Provide the [x, y] coordinate of the cell's center where the given text is located.  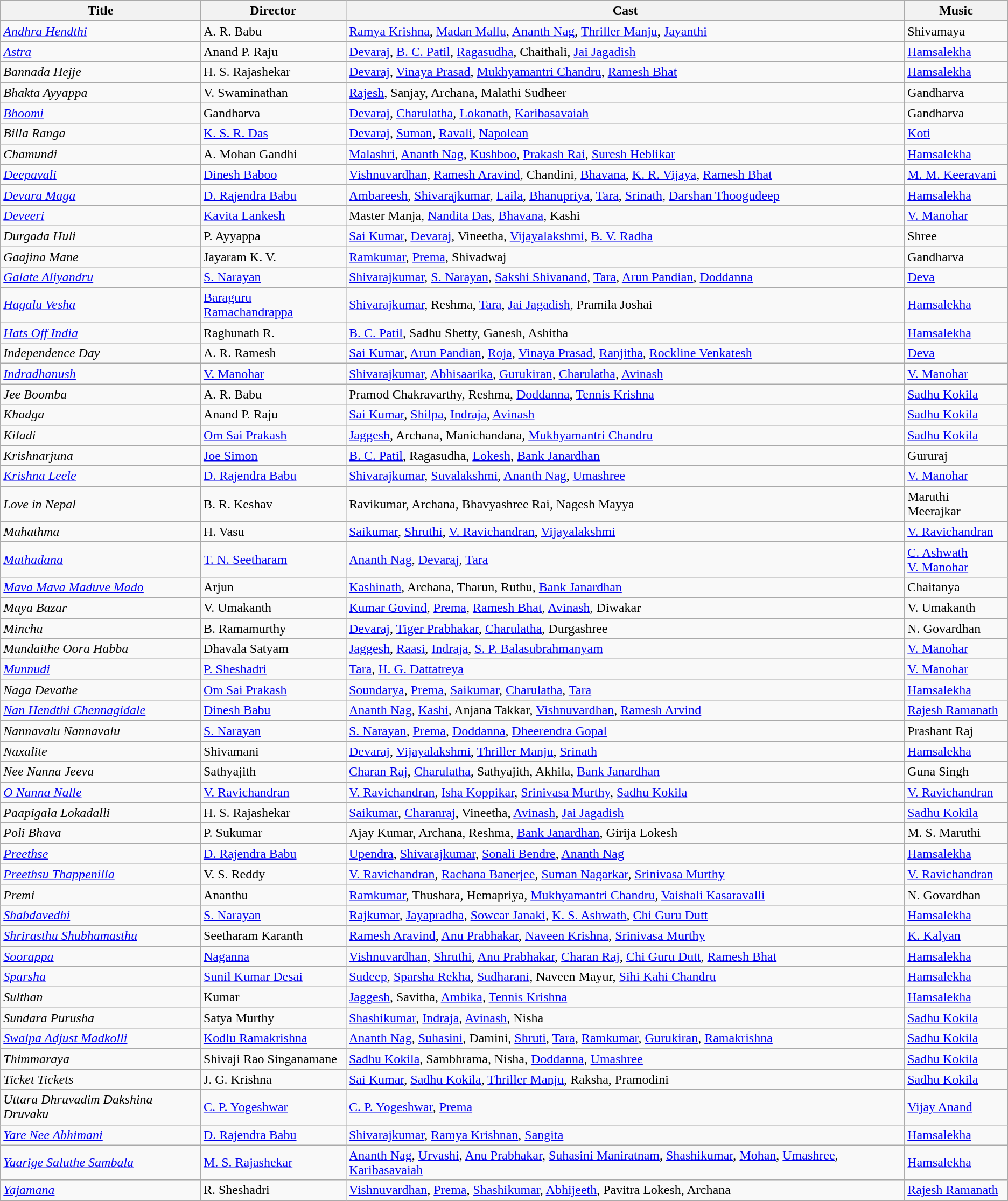
Rajkumar, Jayapradha, Sowcar Janaki, K. S. Ashwath, Chi Guru Dutt [625, 915]
C. P. Yogeshwar [273, 1107]
Ticket Tickets [101, 1079]
Love in Nepal [101, 504]
Jaggesh, Archana, Manichandana, Mukhyamantri Chandru [625, 435]
Sathyajith [273, 772]
V. S. Reddy [273, 874]
Jee Boomba [101, 394]
Shabdavedhi [101, 915]
Poli Bhava [101, 833]
Chamundi [101, 154]
V. Ravichandran, Rachana Banerjee, Suman Nagarkar, Srinivasa Murthy [625, 874]
Pramod Chakravarthy, Reshma, Doddanna, Tennis Krishna [625, 394]
Mava Mava Maduve Mado [101, 587]
Seetharam Karanth [273, 935]
Dhavala Satyam [273, 649]
Ambareesh, Shivarajkumar, Laila, Bhanupriya, Tara, Srinath, Darshan Thoogudeep [625, 195]
Munnudi [101, 669]
B. Ramamurthy [273, 629]
Sudeep, Sparsha Rekha, Sudharani, Naveen Mayur, Sihi Kahi Chandru [625, 977]
Devaraj, Tiger Prabhakar, Charulatha, Durgashree [625, 629]
K. S. R. Das [273, 134]
Kashinath, Archana, Tharun, Ruthu, Bank Janardhan [625, 587]
B. C. Patil, Sadhu Shetty, Ganesh, Ashitha [625, 333]
Music [956, 11]
C. P. Yogeshwar, Prema [625, 1107]
Saikumar, Charanraj, Vineetha, Avinash, Jai Jagadish [625, 813]
Indradhanush [101, 374]
P. Sukumar [273, 833]
Hats Off India [101, 333]
Khadga [101, 415]
A. R. Ramesh [273, 353]
Upendra, Shivarajkumar, Sonali Bendre, Ananth Nag [625, 854]
Sparsha [101, 977]
Sai Kumar, Shilpa, Indraja, Avinash [625, 415]
Ananth Nag, Devaraj, Tara [625, 559]
Master Manja, Nandita Das, Bhavana, Kashi [625, 215]
Devaraj, Suman, Ravali, Napolean [625, 134]
Astra [101, 52]
Shree [956, 236]
Title [101, 11]
Ramesh Aravind, Anu Prabhakar, Naveen Krishna, Srinivasa Murthy [625, 935]
Devaraj, Vijayalakshmi, Thriller Manju, Srinath [625, 751]
Kodlu Ramakrishna [273, 1038]
Sundara Purusha [101, 1018]
Director [273, 11]
Yajamana [101, 1190]
Sulthan [101, 997]
Bhakta Ayyappa [101, 93]
Shivarajkumar, Ramya Krishnan, Sangita [625, 1135]
Mundaithe Oora Habba [101, 649]
Ravikumar, Archana, Bhavyashree Rai, Nagesh Mayya [625, 504]
Maya Bazar [101, 608]
B. C. Patil, Ragasudha, Lokesh, Bank Janardhan [625, 456]
Vishnuvardhan, Prema, Shashikumar, Abhijeeth, Pavitra Lokesh, Archana [625, 1190]
B. R. Keshav [273, 504]
Vishnuvardhan, Shruthi, Anu Prabhakar, Charan Raj, Chi Guru Dutt, Ramesh Bhat [625, 956]
Uttara Dhruvadim Dakshina Druvaku [101, 1107]
Independence Day [101, 353]
Kumar Govind, Prema, Ramesh Bhat, Avinash, Diwakar [625, 608]
H. Vasu [273, 532]
Devara Maga [101, 195]
J. G. Krishna [273, 1079]
Devaraj, Vinaya Prasad, Mukhyamantri Chandru, Ramesh Bhat [625, 72]
Kiladi [101, 435]
Krishna Leele [101, 476]
Vijay Anand [956, 1107]
Mahathma [101, 532]
Hagalu Vesha [101, 305]
Jayaram K. V. [273, 257]
Andhra Hendthi [101, 31]
Cast [625, 11]
Shivarajkumar, S. Narayan, Sakshi Shivanand, Tara, Arun Pandian, Doddanna [625, 277]
Shivarajkumar, Suvalakshmi, Ananth Nag, Umashree [625, 476]
Arjun [273, 587]
Ananth Nag, Suhasini, Damini, Shruti, Tara, Ramkumar, Gurukiran, Ramakrishna [625, 1038]
Sai Kumar, Devaraj, Vineetha, Vijayalakshmi, B. V. Radha [625, 236]
Thimmaraya [101, 1059]
M. S. Maruthi [956, 833]
Krishnarjuna [101, 456]
Dinesh Baboo [273, 174]
Yare Nee Abhimani [101, 1135]
Bannada Hejje [101, 72]
V. Ravichandran, Isha Koppikar, Srinivasa Murthy, Sadhu Kokila [625, 792]
Shivamaya [956, 31]
Sunil Kumar Desai [273, 977]
Gururaj [956, 456]
Nannavalu Nannavalu [101, 731]
Durgada Huli [101, 236]
Kumar [273, 997]
Maruthi Meerajkar [956, 504]
Soundarya, Prema, Saikumar, Charulatha, Tara [625, 690]
Naga Devathe [101, 690]
Ramya Krishna, Madan Mallu, Ananth Nag, Thriller Manju, Jayanthi [625, 31]
Minchu [101, 629]
Ajay Kumar, Archana, Reshma, Bank Janardhan, Girija Lokesh [625, 833]
Nan Hendthi Chennagidale [101, 710]
Galate Aliyandru [101, 277]
Raghunath R. [273, 333]
Chaitanya [956, 587]
O Nanna Nalle [101, 792]
Malashri, Ananth Nag, Kushboo, Prakash Rai, Suresh Heblikar [625, 154]
Bhoomi [101, 113]
Baraguru Ramachandrappa [273, 305]
Sadhu Kokila, Sambhrama, Nisha, Doddanna, Umashree [625, 1059]
Shivarajkumar, Abhisaarika, Gurukiran, Charulatha, Avinash [625, 374]
Sai Kumar, Arun Pandian, Roja, Vinaya Prasad, Ranjitha, Rockline Venkatesh [625, 353]
Swalpa Adjust Madkolli [101, 1038]
A. Mohan Gandhi [273, 154]
Charan Raj, Charulatha, Sathyajith, Akhila, Bank Janardhan [625, 772]
S. Narayan, Prema, Doddanna, Dheerendra Gopal [625, 731]
V. Swaminathan [273, 93]
Preethsu Thappenilla [101, 874]
Deepavali [101, 174]
Koti [956, 134]
Mathadana [101, 559]
C. Ashwath V. Manohar [956, 559]
Shivamani [273, 751]
Ananth Nag, Kashi, Anjana Takkar, Vishnuvardhan, Ramesh Arvind [625, 710]
Devaraj, B. C. Patil, Ragasudha, Chaithali, Jai Jagadish [625, 52]
Naxalite [101, 751]
M. M. Keeravani [956, 174]
Joe Simon [273, 456]
Rajesh, Sanjay, Archana, Malathi Sudheer [625, 93]
K. Kalyan [956, 935]
Deveeri [101, 215]
Ananth Nag, Urvashi, Anu Prabhakar, Suhasini Maniratnam, Shashikumar, Mohan, Umashree, Karibasavaiah [625, 1162]
Shivarajkumar, Reshma, Tara, Jai Jagadish, Pramila Joshai [625, 305]
Prashant Raj [956, 731]
Gaajina Mane [101, 257]
M. S. Rajashekar [273, 1162]
Satya Murthy [273, 1018]
Soorappa [101, 956]
P. Ayyappa [273, 236]
Jaggesh, Savitha, Ambika, Tennis Krishna [625, 997]
P. Sheshadri [273, 669]
Jaggesh, Raasi, Indraja, S. P. Balasubrahmanyam [625, 649]
Premi [101, 895]
Tara, H. G. Dattatreya [625, 669]
Shrirasthu Shubhamasthu [101, 935]
R. Sheshadri [273, 1190]
Vishnuvardhan, Ramesh Aravind, Chandini, Bhavana, K. R. Vijaya, Ramesh Bhat [625, 174]
Dinesh Babu [273, 710]
Guna Singh [956, 772]
Naganna [273, 956]
Devaraj, Charulatha, Lokanath, Karibasavaiah [625, 113]
Yaarige Saluthe Sambala [101, 1162]
Ramkumar, Prema, Shivadwaj [625, 257]
Kavita Lankesh [273, 215]
Nee Nanna Jeeva [101, 772]
Paapigala Lokadalli [101, 813]
T. N. Seetharam [273, 559]
Saikumar, Shruthi, V. Ravichandran, Vijayalakshmi [625, 532]
Sai Kumar, Sadhu Kokila, Thriller Manju, Raksha, Pramodini [625, 1079]
Shivaji Rao Singanamane [273, 1059]
Billa Ranga [101, 134]
Ramkumar, Thushara, Hemapriya, Mukhyamantri Chandru, Vaishali Kasaravalli [625, 895]
Shashikumar, Indraja, Avinash, Nisha [625, 1018]
Preethse [101, 854]
Ananthu [273, 895]
